Identify which cell holds the provided text, then report its (X, Y) central coordinate. 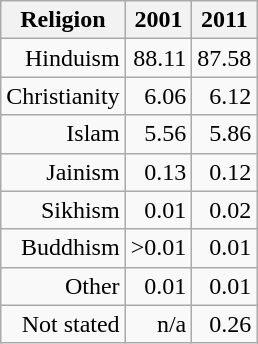
5.56 (158, 134)
Jainism (63, 172)
Religion (63, 20)
0.26 (224, 324)
n/a (158, 324)
Other (63, 286)
Not stated (63, 324)
88.11 (158, 58)
87.58 (224, 58)
6.12 (224, 96)
6.06 (158, 96)
Sikhism (63, 210)
2001 (158, 20)
0.12 (224, 172)
Islam (63, 134)
0.02 (224, 210)
0.13 (158, 172)
Hinduism (63, 58)
2011 (224, 20)
Christianity (63, 96)
>0.01 (158, 248)
Buddhism (63, 248)
5.86 (224, 134)
